Capture the cell that displays the provided text and extract its (X, Y) central coordinate. 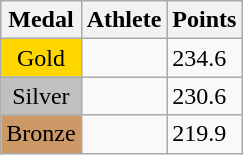
230.6 (204, 96)
Medal (41, 20)
Athlete (124, 20)
Bronze (41, 134)
219.9 (204, 134)
Silver (41, 96)
234.6 (204, 58)
Points (204, 20)
Gold (41, 58)
